Pinpoint the cell where the given text exists, returning its (x, y) midpoint coordinate. 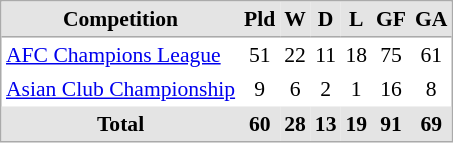
16 (392, 89)
9 (260, 89)
8 (432, 89)
61 (432, 55)
69 (432, 123)
AFC Champions League (121, 55)
91 (392, 123)
60 (260, 123)
19 (356, 123)
GF (392, 20)
28 (296, 123)
Competition (121, 20)
1 (356, 89)
GA (432, 20)
18 (356, 55)
11 (326, 55)
51 (260, 55)
2 (326, 89)
Pld (260, 20)
L (356, 20)
D (326, 20)
Total (121, 123)
6 (296, 89)
75 (392, 55)
Asian Club Championship (121, 89)
W (296, 20)
22 (296, 55)
13 (326, 123)
